Return the [X, Y] coordinate for the center point of the cell that contains the specified text.  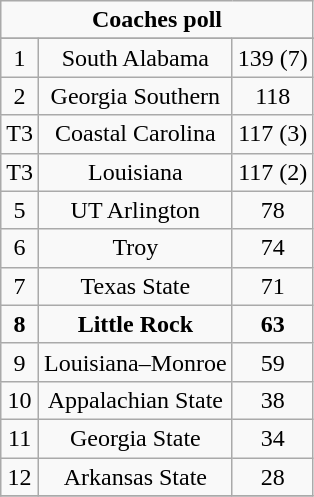
Texas State [135, 286]
63 [272, 324]
Little Rock [135, 324]
UT Arlington [135, 210]
2 [20, 96]
74 [272, 248]
139 (7) [272, 58]
7 [20, 286]
Coastal Carolina [135, 134]
1 [20, 58]
Arkansas State [135, 477]
28 [272, 477]
59 [272, 362]
117 (2) [272, 172]
9 [20, 362]
South Alabama [135, 58]
Louisiana [135, 172]
78 [272, 210]
6 [20, 248]
Georgia Southern [135, 96]
12 [20, 477]
38 [272, 400]
71 [272, 286]
8 [20, 324]
34 [272, 438]
Louisiana–Monroe [135, 362]
5 [20, 210]
Appalachian State [135, 400]
118 [272, 96]
Georgia State [135, 438]
11 [20, 438]
Troy [135, 248]
Coaches poll [157, 20]
10 [20, 400]
117 (3) [272, 134]
